Return (x, y) of the center of cell containing provided text 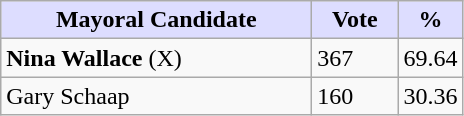
30.36 (430, 96)
69.64 (430, 58)
367 (355, 58)
Nina Wallace (X) (156, 58)
Vote (355, 20)
Gary Schaap (156, 96)
Mayoral Candidate (156, 20)
160 (355, 96)
% (430, 20)
